Capture the cell that displays the provided text and extract its (x, y) central coordinate. 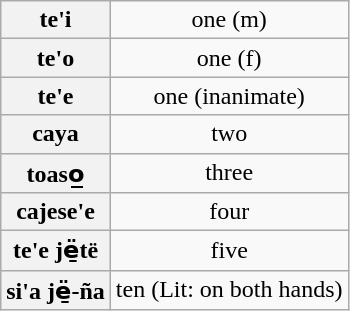
toaso̲ (56, 173)
four (229, 212)
ten (Lit: on both hands) (229, 290)
one (m) (229, 20)
te'e jë̱të (56, 251)
caya (56, 134)
si'a jë̱-ña (56, 290)
five (229, 251)
one (f) (229, 58)
te'i (56, 20)
three (229, 173)
two (229, 134)
one (inanimate) (229, 96)
cajese'e (56, 212)
te'o (56, 58)
te'e (56, 96)
